Return the (x, y) coordinate for the center point of the cell that contains the specified text.  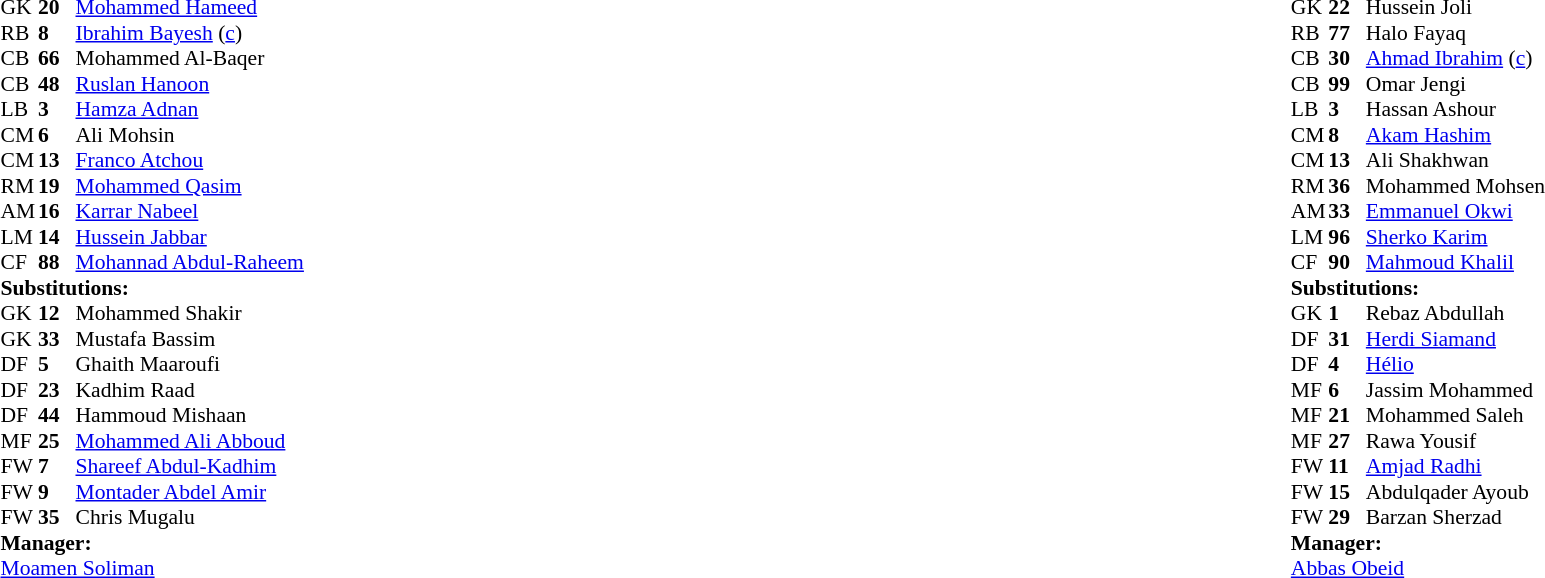
Sherko Karim (1456, 237)
35 (57, 517)
27 (1347, 441)
Akam Hashim (1456, 135)
88 (57, 263)
Jassim Mohammed (1456, 390)
Ahmad Ibrahim (c) (1456, 59)
29 (1347, 517)
36 (1347, 186)
12 (57, 313)
7 (57, 467)
Amjad Radhi (1456, 467)
77 (1347, 33)
31 (1347, 339)
25 (57, 441)
Ali Shakhwan (1456, 161)
99 (1347, 84)
Barzan Sherzad (1456, 517)
Rebaz Abdullah (1456, 313)
Hamza Adnan (190, 109)
Ghaith Maaroufi (190, 365)
19 (57, 186)
96 (1347, 237)
Mustafa Bassim (190, 339)
48 (57, 84)
Ali Mohsin (190, 135)
14 (57, 237)
Chris Mugalu (190, 517)
Hassan Ashour (1456, 109)
Kadhim Raad (190, 390)
Mohammed Al-Baqer (190, 59)
Hussein Jabbar (190, 237)
Shareef Abdul-Kadhim (190, 467)
Karrar Nabeel (190, 211)
Mohammed Ali Abboud (190, 441)
4 (1347, 365)
21 (1347, 415)
15 (1347, 492)
Mahmoud Khalil (1456, 263)
Hammoud Mishaan (190, 415)
Franco Atchou (190, 161)
90 (1347, 263)
Montader Abdel Amir (190, 492)
Rawa Yousif (1456, 441)
Mohammed Shakir (190, 313)
Hélio (1456, 365)
Omar Jengi (1456, 84)
Mohammed Saleh (1456, 415)
9 (57, 492)
11 (1347, 467)
Emmanuel Okwi (1456, 211)
1 (1347, 313)
23 (57, 390)
66 (57, 59)
Mohammed Qasim (190, 186)
Abdulqader Ayoub (1456, 492)
Herdi Siamand (1456, 339)
Mohammed Mohsen (1456, 186)
Halo Fayaq (1456, 33)
5 (57, 365)
44 (57, 415)
Mohannad Abdul-Raheem (190, 263)
Ibrahim Bayesh (c) (190, 33)
Ruslan Hanoon (190, 84)
16 (57, 211)
30 (1347, 59)
